Locate the cell with the specified text and output its [X, Y] center coordinate. 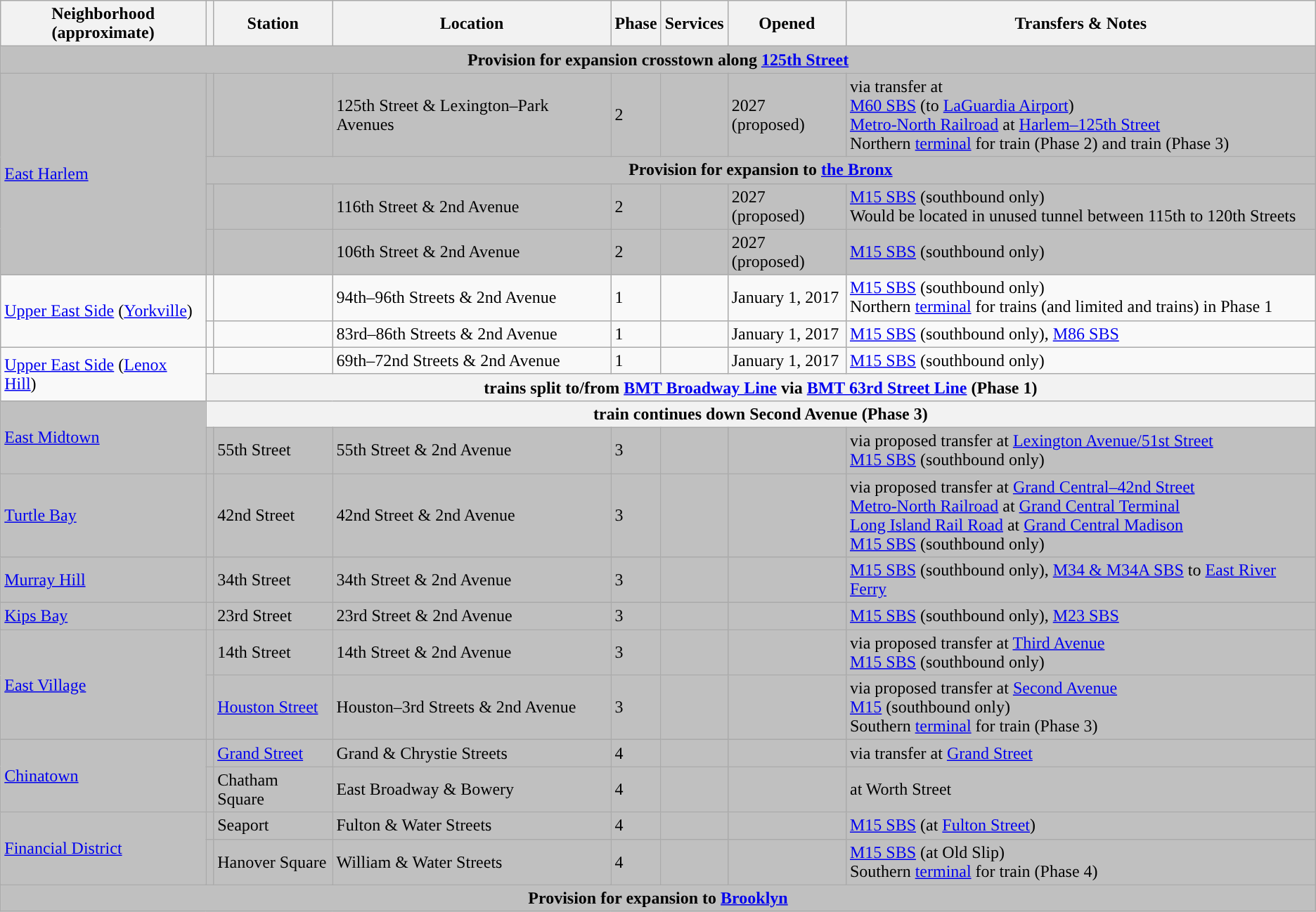
M15 SBS (southbound only), M34 & M34A SBS to East River Ferry [1080, 580]
Financial District [103, 849]
Grand & Chrystie Streets [472, 753]
Provision for expansion crosstown along 125th Street [658, 60]
42nd Street [273, 516]
Upper East Side (Lenox Hill) [103, 374]
42nd Street & 2nd Avenue [472, 516]
Houston–3rd Streets & 2nd Avenue [472, 708]
Murray Hill [103, 580]
Hanover Square [273, 861]
Transfers & Notes [1080, 24]
Provision for expansion to the Bronx [761, 170]
Seaport [273, 826]
M15 SBS (at Fulton Street) [1080, 826]
M15 SBS (southbound only)Northern terminal for trains (and limited and trains) in Phase 1 [1080, 298]
Location [472, 24]
M15 SBS (southbound only), M86 SBS [1080, 334]
Chatham Square [273, 790]
83rd–86th Streets & 2nd Avenue [472, 334]
Fulton & Water Streets [472, 826]
Houston Street [273, 708]
Turtle Bay [103, 516]
34th Street & 2nd Avenue [472, 580]
94th–96th Streets & 2nd Avenue [472, 298]
at Worth Street [1080, 790]
M15 SBS (southbound only), M23 SBS [1080, 616]
34th Street [273, 580]
125th Street & Lexington–Park Avenues [472, 115]
via proposed transfer at Third AvenueM15 SBS (southbound only) [1080, 652]
Provision for expansion to Brooklyn [658, 898]
via transfer at M60 SBS (to LaGuardia Airport)Metro-North Railroad at Harlem–125th StreetNorthern terminal for train (Phase 2) and train (Phase 3) [1080, 115]
M15 SBS (southbound only)Would be located in unused tunnel between 115th to 120th Streets [1080, 207]
Services [695, 24]
23rd Street & 2nd Avenue [472, 616]
trains split to/from BMT Broadway Line via BMT 63rd Street Line (Phase 1) [761, 387]
Upper East Side (Yorkville) [103, 311]
M15 SBS (at Old Slip)Southern terminal for train (Phase 4) [1080, 861]
55th Street & 2nd Avenue [472, 450]
East Broadway & Bowery [472, 790]
East Midtown [103, 437]
55th Street [273, 450]
69th–72nd Streets & 2nd Avenue [472, 360]
23rd Street [273, 616]
East Harlem [103, 174]
Chinatown [103, 776]
William & Water Streets [472, 861]
via proposed transfer at Lexington Avenue/51st StreetM15 SBS (southbound only) [1080, 450]
Phase [636, 24]
106th Street & 2nd Avenue [472, 252]
Kips Bay [103, 616]
14th Street [273, 652]
train continues down Second Avenue (Phase 3) [761, 414]
via transfer at Grand Street [1080, 753]
Grand Street [273, 753]
Neighborhood(approximate) [103, 24]
116th Street & 2nd Avenue [472, 207]
via proposed transfer at Second AvenueM15 (southbound only)Southern terminal for train (Phase 3) [1080, 708]
East Village [103, 684]
Station [273, 24]
14th Street & 2nd Avenue [472, 652]
Opened [787, 24]
